Return the (x, y) coordinate for the center point of the cell that contains the specified text.  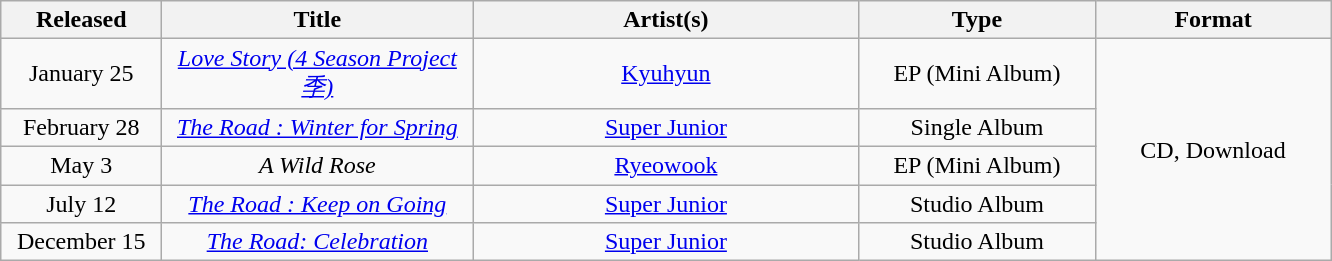
Format (1213, 20)
Kyuhyun (666, 74)
Ryeowook (666, 165)
May 3 (82, 165)
The Road : Keep on Going (318, 203)
December 15 (82, 242)
July 12 (82, 203)
The Road : Winter for Spring (318, 127)
Love Story (4 Season Project 季) (318, 74)
A Wild Rose (318, 165)
Title (318, 20)
Artist(s) (666, 20)
The Road: Celebration (318, 242)
Type (977, 20)
February 28 (82, 127)
Single Album (977, 127)
Released (82, 20)
January 25 (82, 74)
CD, Download (1213, 150)
